Output the [X, Y] coordinate of the center of the cell containing the given text.  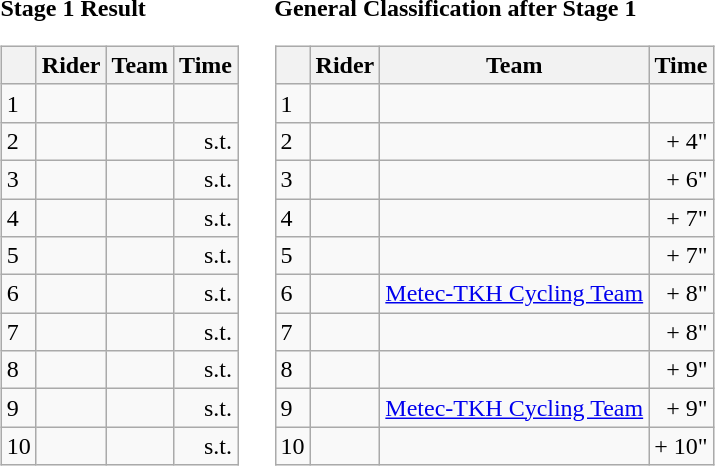
+ 4" [681, 141]
+ 10" [681, 446]
+ 6" [681, 179]
